From the cell containing the given text, extract its center point as [X, Y] coordinate. 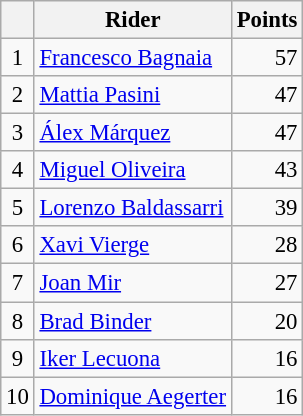
Dominique Aegerter [132, 396]
Xavi Vierge [132, 245]
Joan Mir [132, 283]
Miguel Oliveira [132, 170]
2 [18, 95]
43 [266, 170]
3 [18, 133]
1 [18, 58]
7 [18, 283]
Rider [132, 20]
Iker Lecuona [132, 358]
Points [266, 20]
Brad Binder [132, 321]
28 [266, 245]
Francesco Bagnaia [132, 58]
Lorenzo Baldassarri [132, 208]
27 [266, 283]
6 [18, 245]
Mattia Pasini [132, 95]
5 [18, 208]
8 [18, 321]
57 [266, 58]
4 [18, 170]
9 [18, 358]
Álex Márquez [132, 133]
10 [18, 396]
39 [266, 208]
20 [266, 321]
